Extract the [X, Y] coordinate from the center of the cell holding the provided text.  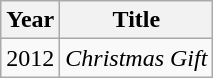
Title [136, 20]
Year [30, 20]
Christmas Gift [136, 58]
2012 [30, 58]
